Identify which cell holds the provided text, then report its (X, Y) central coordinate. 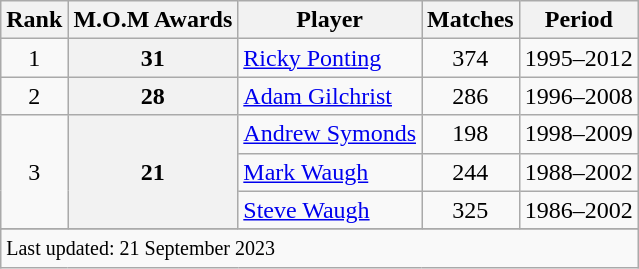
Ricky Ponting (330, 58)
31 (153, 58)
1986–2002 (578, 210)
Last updated: 21 September 2023 (320, 248)
21 (153, 172)
28 (153, 96)
1996–2008 (578, 96)
Period (578, 20)
M.O.M Awards (153, 20)
286 (471, 96)
Rank (34, 20)
1995–2012 (578, 58)
Adam Gilchrist (330, 96)
Andrew Symonds (330, 134)
Player (330, 20)
Matches (471, 20)
325 (471, 210)
198 (471, 134)
2 (34, 96)
Steve Waugh (330, 210)
1988–2002 (578, 172)
374 (471, 58)
1998–2009 (578, 134)
Mark Waugh (330, 172)
244 (471, 172)
1 (34, 58)
3 (34, 172)
